Find where the given text appears and provide that cell's center as [X, Y] coordinate. 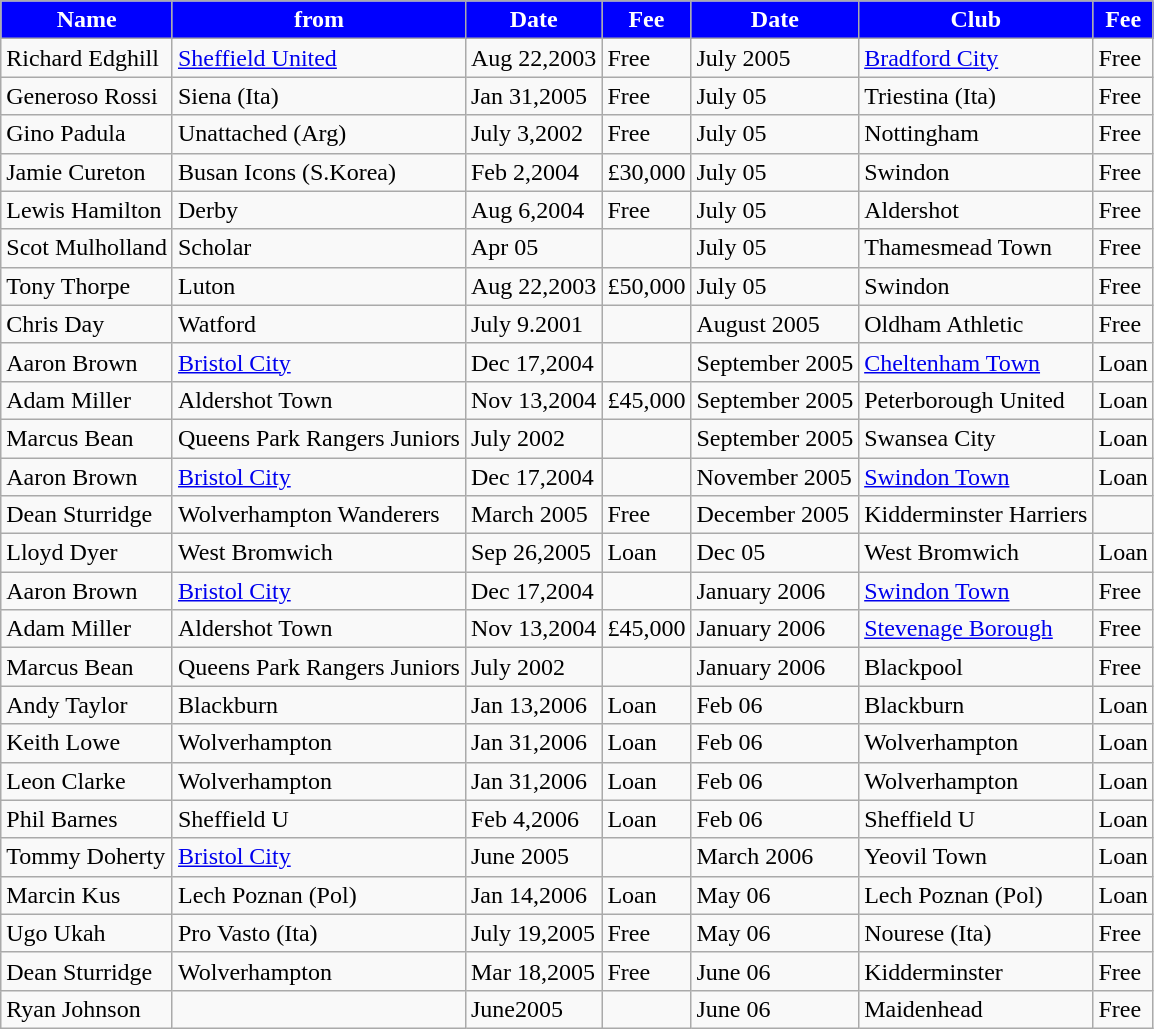
Nourese (Ita) [976, 933]
Mar 18,2005 [533, 971]
July 2005 [775, 58]
Siena (Ita) [318, 96]
Luton [318, 286]
Ugo Ukah [87, 933]
June2005 [533, 1009]
Busan Icons (S.Korea) [318, 172]
Keith Lowe [87, 743]
Jan 13,2006 [533, 705]
Cheltenham Town [976, 362]
July 19,2005 [533, 933]
Unattached (Arg) [318, 134]
Thamesmead Town [976, 248]
Lewis Hamilton [87, 210]
Leon Clarke [87, 781]
Sep 26,2005 [533, 553]
Feb 4,2006 [533, 819]
Maidenhead [976, 1009]
Wolverhampton Wanderers [318, 515]
Dec 05 [775, 553]
Richard Edghill [87, 58]
Oldham Athletic [976, 324]
Stevenage Borough [976, 629]
Lloyd Dyer [87, 553]
March 2005 [533, 515]
Ryan Johnson [87, 1009]
Tony Thorpe [87, 286]
£50,000 [646, 286]
Watford [318, 324]
Andy Taylor [87, 705]
Phil Barnes [87, 819]
November 2005 [775, 477]
Blackpool [976, 667]
from [318, 20]
Jamie Cureton [87, 172]
Triestina (Ita) [976, 96]
Jan 31,2005 [533, 96]
Bradford City [976, 58]
Swansea City [976, 438]
Kidderminster Harriers [976, 515]
Jan 14,2006 [533, 895]
Tommy Doherty [87, 857]
Pro Vasto (Ita) [318, 933]
Gino Padula [87, 134]
Derby [318, 210]
Scholar [318, 248]
July 9.2001 [533, 324]
Aldershot [976, 210]
June 2005 [533, 857]
Kidderminster [976, 971]
Name [87, 20]
Apr 05 [533, 248]
Generoso Rossi [87, 96]
Peterborough United [976, 400]
Nottingham [976, 134]
Chris Day [87, 324]
March 2006 [775, 857]
Marcin Kus [87, 895]
Scot Mulholland [87, 248]
December 2005 [775, 515]
Aug 6,2004 [533, 210]
Sheffield United [318, 58]
Club [976, 20]
Yeovil Town [976, 857]
Feb 2,2004 [533, 172]
July 3,2002 [533, 134]
August 2005 [775, 324]
£30,000 [646, 172]
